Provide the (X, Y) coordinate of the cell's center where the given text is located.  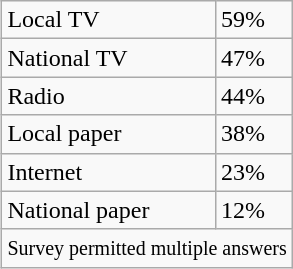
38% (254, 134)
Local TV (108, 20)
Internet (108, 172)
12% (254, 210)
Local paper (108, 134)
National paper (108, 210)
National TV (108, 58)
59% (254, 20)
Survey permitted multiple answers (147, 248)
Radio (108, 96)
23% (254, 172)
44% (254, 96)
47% (254, 58)
